Pinpoint the cell where the given text exists, returning its [x, y] midpoint coordinate. 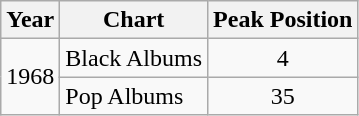
35 [283, 96]
Peak Position [283, 20]
Year [30, 20]
Chart [134, 20]
Black Albums [134, 58]
Pop Albums [134, 96]
1968 [30, 77]
4 [283, 58]
